For the text-containing cell, return its midpoint in (X, Y) coordinate format. 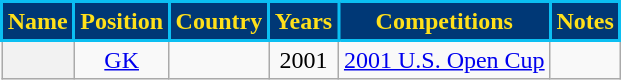
Competitions (444, 21)
GK (122, 60)
2001 U.S. Open Cup (444, 60)
Notes (585, 21)
Position (122, 21)
Name (38, 21)
Country (218, 21)
2001 (304, 60)
Years (304, 21)
